Search for the cell housing the specified text and yield its (X, Y) center coordinate. 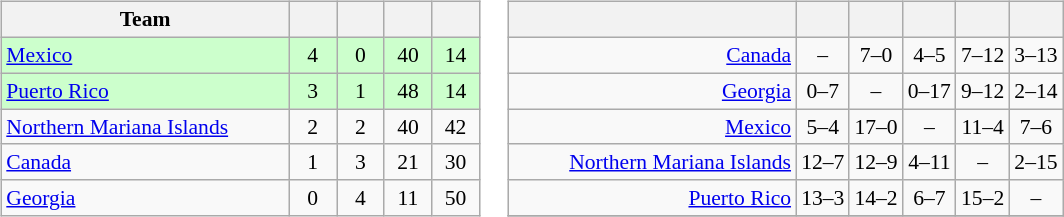
5–4 (822, 127)
21 (408, 162)
2–14 (1036, 91)
17–0 (876, 127)
9–12 (982, 91)
0–7 (822, 91)
4–5 (930, 55)
11–4 (982, 127)
48 (408, 91)
7–12 (982, 55)
7–6 (1036, 127)
42 (456, 127)
Team (145, 20)
12–7 (822, 162)
4–11 (930, 162)
3–13 (1036, 55)
13–3 (822, 198)
15–2 (982, 198)
11 (408, 198)
12–9 (876, 162)
50 (456, 198)
14–2 (876, 198)
2–15 (1036, 162)
7–0 (876, 55)
6–7 (930, 198)
0–17 (930, 91)
30 (456, 162)
